Return the (x, y) coordinate for the center point of the cell that contains the specified text.  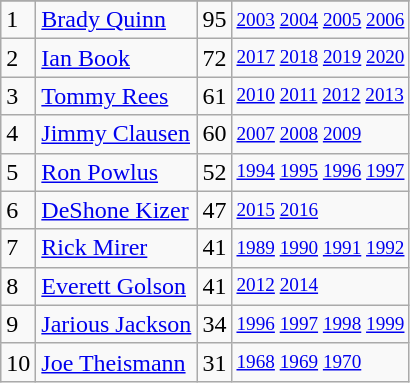
72 (214, 58)
60 (214, 134)
Rick Mirer (116, 248)
Ian Book (116, 58)
9 (18, 324)
31 (214, 362)
Tommy Rees (116, 96)
10 (18, 362)
61 (214, 96)
7 (18, 248)
6 (18, 210)
2010 2011 2012 2013 (320, 96)
95 (214, 20)
Ron Powlus (116, 172)
2015 2016 (320, 210)
Everett Golson (116, 286)
Joe Theismann (116, 362)
47 (214, 210)
Jimmy Clausen (116, 134)
Brady Quinn (116, 20)
3 (18, 96)
52 (214, 172)
Jarious Jackson (116, 324)
4 (18, 134)
1968 1969 1970 (320, 362)
1994 1995 1996 1997 (320, 172)
8 (18, 286)
34 (214, 324)
DeShone Kizer (116, 210)
2003 2004 2005 2006 (320, 20)
2017 2018 2019 2020 (320, 58)
1996 1997 1998 1999 (320, 324)
2 (18, 58)
2007 2008 2009 (320, 134)
2012 2014 (320, 286)
1989 1990 1991 1992 (320, 248)
5 (18, 172)
1 (18, 20)
